Capture the cell that displays the provided text and extract its [x, y] central coordinate. 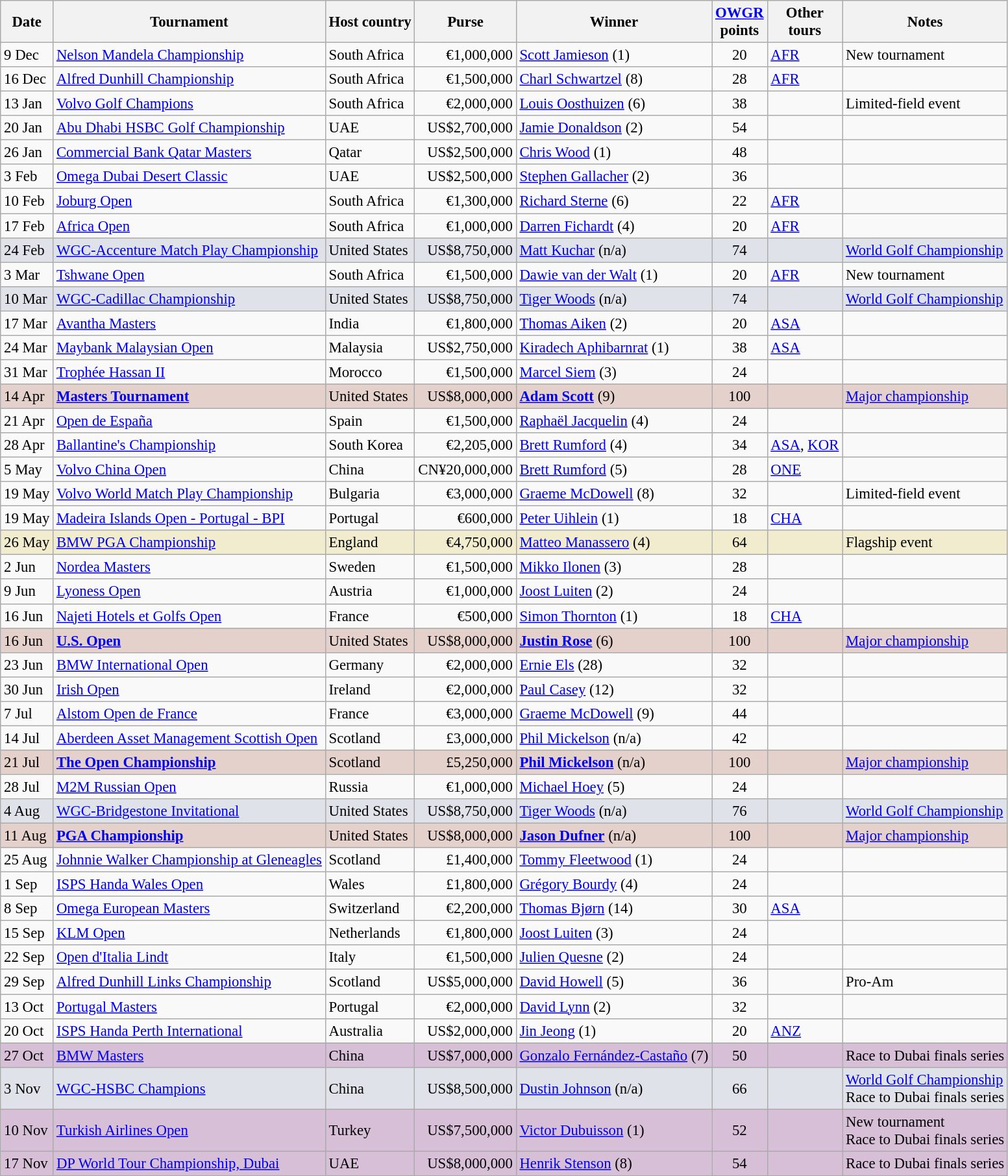
10 Feb [27, 201]
2 Jun [27, 567]
52 [740, 1131]
€500,000 [465, 616]
PGA Championship [190, 836]
US$2,750,000 [465, 348]
New tournamentRace to Dubai finals series [926, 1131]
Irish Open [190, 689]
30 Jun [27, 689]
Sweden [370, 567]
Qatar [370, 153]
Turkey [370, 1131]
20 Jan [27, 128]
£5,250,000 [465, 763]
10 Mar [27, 299]
16 Dec [27, 79]
€2,205,000 [465, 445]
8 Sep [27, 909]
25 Aug [27, 860]
34 [740, 445]
ASA, KOR [805, 445]
Richard Sterne (6) [614, 201]
Volvo Golf Champions [190, 104]
Russia [370, 787]
Grégory Bourdy (4) [614, 885]
48 [740, 153]
9 Jun [27, 592]
Brett Rumford (4) [614, 445]
Open de España [190, 421]
Louis Oosthuizen (6) [614, 104]
Matt Kuchar (n/a) [614, 250]
WGC-Accenture Match Play Championship [190, 250]
M2M Russian Open [190, 787]
21 Apr [27, 421]
9 Dec [27, 55]
10 Nov [27, 1131]
Alstom Open de France [190, 714]
42 [740, 738]
Charl Schwartzel (8) [614, 79]
Nelson Mandela Championship [190, 55]
KLM Open [190, 933]
Thomas Bjørn (14) [614, 909]
OWGRpoints [740, 22]
3 Nov [27, 1088]
Purse [465, 22]
66 [740, 1088]
64 [740, 543]
Alfred Dunhill Championship [190, 79]
Matteo Manassero (4) [614, 543]
ISPS Handa Wales Open [190, 885]
30 [740, 909]
Gonzalo Fernández-Castaño (7) [614, 1055]
Tommy Fleetwood (1) [614, 860]
Switzerland [370, 909]
£3,000,000 [465, 738]
WGC-HSBC Champions [190, 1088]
Simon Thornton (1) [614, 616]
Graeme McDowell (9) [614, 714]
13 Oct [27, 1007]
29 Sep [27, 982]
ONE [805, 470]
Ballantine's Championship [190, 445]
Henrik Stenson (8) [614, 1164]
Joburg Open [190, 201]
US$8,500,000 [465, 1088]
20 Oct [27, 1031]
ANZ [805, 1031]
US$7,000,000 [465, 1055]
Portugal Masters [190, 1007]
31 Mar [27, 372]
Joost Luiten (2) [614, 592]
World Golf ChampionshipRace to Dubai finals series [926, 1088]
US$2,000,000 [465, 1031]
€1,300,000 [465, 201]
5 May [27, 470]
BMW Masters [190, 1055]
Volvo China Open [190, 470]
DP World Tour Championship, Dubai [190, 1164]
Bulgaria [370, 494]
Commercial Bank Qatar Masters [190, 153]
7 Jul [27, 714]
Wales [370, 885]
Aberdeen Asset Management Scottish Open [190, 738]
Spain [370, 421]
44 [740, 714]
Africa Open [190, 226]
Raphaël Jacquelin (4) [614, 421]
Darren Fichardt (4) [614, 226]
Graeme McDowell (8) [614, 494]
28 Jul [27, 787]
Trophée Hassan II [190, 372]
Germany [370, 665]
David Lynn (2) [614, 1007]
14 Apr [27, 397]
Najeti Hotels et Golfs Open [190, 616]
17 Mar [27, 323]
South Korea [370, 445]
US$5,000,000 [465, 982]
14 Jul [27, 738]
BMW PGA Championship [190, 543]
11 Aug [27, 836]
22 Sep [27, 957]
Masters Tournament [190, 397]
Brett Rumford (5) [614, 470]
Johnnie Walker Championship at Gleneagles [190, 860]
€600,000 [465, 519]
Maybank Malaysian Open [190, 348]
£1,800,000 [465, 885]
U.S. Open [190, 641]
€2,200,000 [465, 909]
Jamie Donaldson (2) [614, 128]
Mikko Ilonen (3) [614, 567]
24 Feb [27, 250]
15 Sep [27, 933]
US$2,700,000 [465, 128]
Omega Dubai Desert Classic [190, 177]
Winner [614, 22]
24 Mar [27, 348]
17 Feb [27, 226]
David Howell (5) [614, 982]
Madeira Islands Open - Portugal - BPI [190, 519]
Ernie Els (28) [614, 665]
Open d'Italia Lindt [190, 957]
Alfred Dunhill Links Championship [190, 982]
Kiradech Aphibarnrat (1) [614, 348]
Michael Hoey (5) [614, 787]
22 [740, 201]
4 Aug [27, 811]
US$7,500,000 [465, 1131]
26 May [27, 543]
Nordea Masters [190, 567]
Adam Scott (9) [614, 397]
Stephen Gallacher (2) [614, 177]
Ireland [370, 689]
28 Apr [27, 445]
Flagship event [926, 543]
Host country [370, 22]
Julien Quesne (2) [614, 957]
Volvo World Match Play Championship [190, 494]
Malaysia [370, 348]
The Open Championship [190, 763]
Avantha Masters [190, 323]
21 Jul [27, 763]
Thomas Aiken (2) [614, 323]
Lyoness Open [190, 592]
23 Jun [27, 665]
Date [27, 22]
76 [740, 811]
Scott Jamieson (1) [614, 55]
ISPS Handa Perth International [190, 1031]
England [370, 543]
Morocco [370, 372]
Jin Jeong (1) [614, 1031]
Jason Dufner (n/a) [614, 836]
Marcel Siem (3) [614, 372]
Italy [370, 957]
Chris Wood (1) [614, 153]
26 Jan [27, 153]
Peter Uihlein (1) [614, 519]
WGC-Bridgestone Invitational [190, 811]
BMW International Open [190, 665]
50 [740, 1055]
Othertours [805, 22]
£1,400,000 [465, 860]
Tshwane Open [190, 275]
Dawie van der Walt (1) [614, 275]
India [370, 323]
Netherlands [370, 933]
CN¥20,000,000 [465, 470]
3 Feb [27, 177]
Tournament [190, 22]
13 Jan [27, 104]
Notes [926, 22]
Pro-Am [926, 982]
Turkish Airlines Open [190, 1131]
17 Nov [27, 1164]
Justin Rose (6) [614, 641]
27 Oct [27, 1055]
Joost Luiten (3) [614, 933]
Victor Dubuisson (1) [614, 1131]
€4,750,000 [465, 543]
WGC-Cadillac Championship [190, 299]
3 Mar [27, 275]
Omega European Masters [190, 909]
Abu Dhabi HSBC Golf Championship [190, 128]
Austria [370, 592]
Australia [370, 1031]
Paul Casey (12) [614, 689]
1 Sep [27, 885]
Dustin Johnson (n/a) [614, 1088]
